Determine the [x, y] coordinate at the center of the cell enclosing the given text.  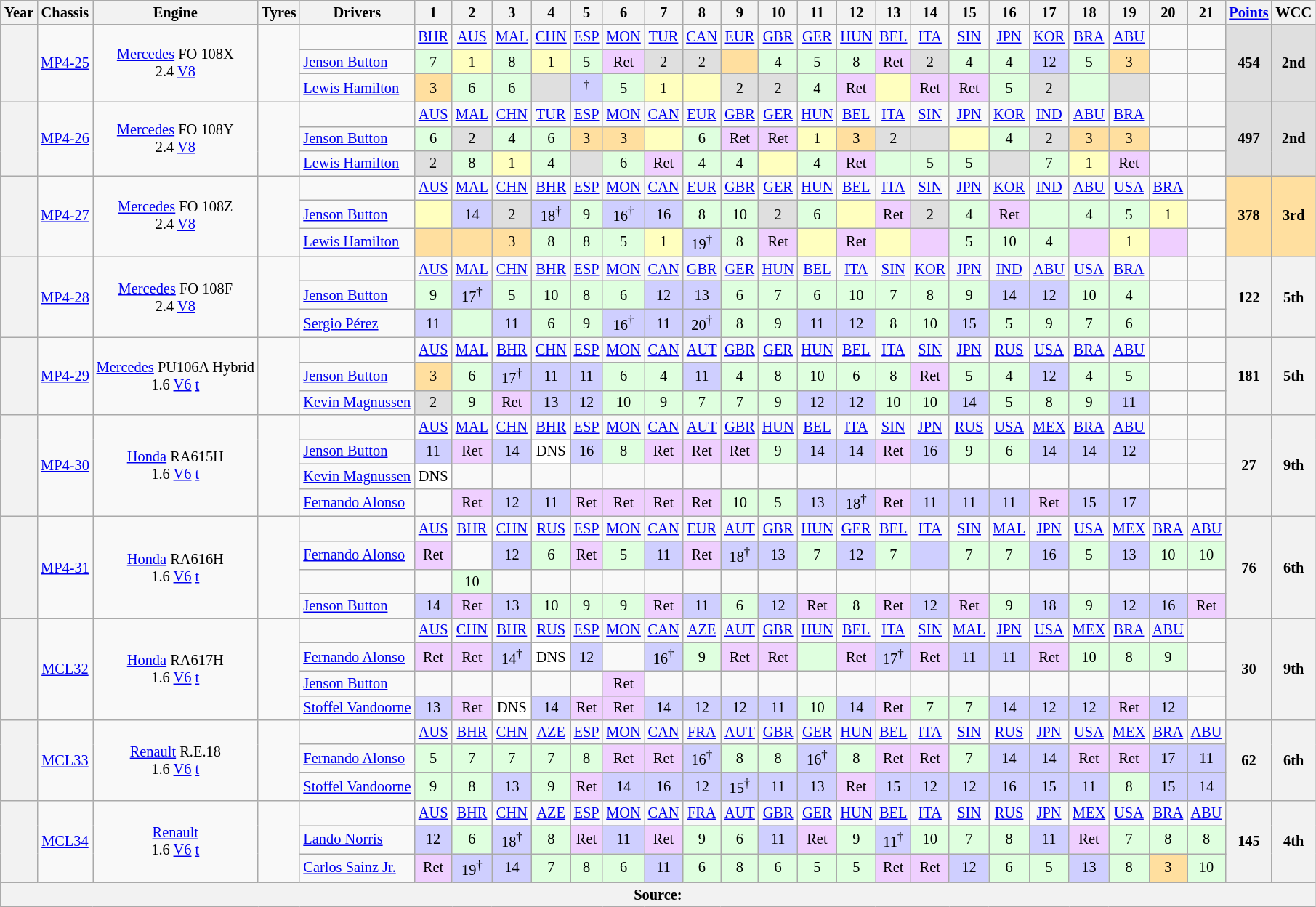
11† [893, 840]
MCL33 [65, 760]
Renault 1.6 V6 t [176, 842]
Honda RA615H1.6 V6 t [176, 466]
MCL34 [65, 842]
WCC [1293, 12]
122 [1248, 297]
† [587, 87]
Mercedes FO 108Z2.4 V8 [176, 216]
15† [740, 786]
MP4-30 [65, 466]
Mercedes FO 108F2.4 V8 [176, 297]
Year [19, 12]
20† [702, 323]
MP4-31 [65, 568]
Tyres [279, 12]
20 [1168, 12]
3rd [1293, 216]
378 [1248, 216]
Source: [658, 895]
MP4-25 [65, 63]
21 [1206, 12]
MP4-27 [65, 216]
Honda RA616H1.6 V6 t [176, 568]
Sergio Pérez [357, 323]
14† [512, 657]
Chassis [65, 12]
Engine [176, 12]
Drivers [357, 12]
30 [1248, 669]
MP4-29 [65, 376]
19 [1129, 12]
145 [1248, 842]
4th [1293, 842]
Lando Norris [357, 840]
Carlos Sainz Jr. [357, 868]
Mercedes FO 108Y2.4 V8 [176, 138]
Points [1248, 12]
454 [1248, 63]
MCL32 [65, 669]
497 [1248, 138]
Renault R.E.181.6 V6 t [176, 760]
Mercedes PU106A Hybrid1.6 V6 t [176, 376]
181 [1248, 376]
MP4-26 [65, 138]
27 [1248, 466]
Honda RA617H1.6 V6 t [176, 669]
MP4-28 [65, 297]
62 [1248, 760]
Mercedes FO 108X2.4 V8 [176, 63]
76 [1248, 568]
